Output the [x, y] coordinate of the center of the cell containing the given text.  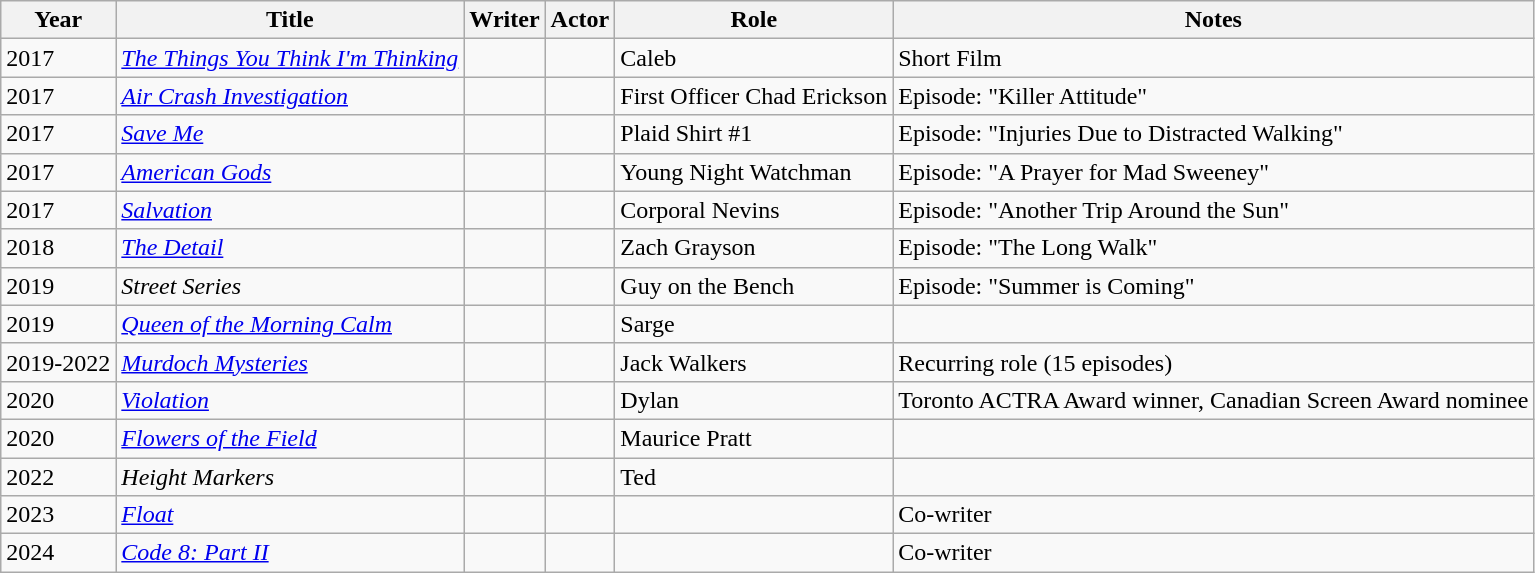
2019-2022 [58, 362]
Queen of the Morning Calm [290, 324]
Year [58, 20]
Episode: "A Prayer for Mad Sweeney" [1214, 172]
Float [290, 515]
Salvation [290, 210]
2018 [58, 248]
The Detail [290, 248]
Air Crash Investigation [290, 96]
2024 [58, 553]
Street Series [290, 286]
Notes [1214, 20]
American Gods [290, 172]
Dylan [754, 400]
Short Film [1214, 58]
Sarge [754, 324]
Toronto ACTRA Award winner, Canadian Screen Award nominee [1214, 400]
Murdoch Mysteries [290, 362]
Guy on the Bench [754, 286]
Recurring role (15 episodes) [1214, 362]
Height Markers [290, 477]
Violation [290, 400]
Episode: "The Long Walk" [1214, 248]
First Officer Chad Erickson [754, 96]
Corporal Nevins [754, 210]
Actor [580, 20]
Code 8: Part II [290, 553]
Caleb [754, 58]
Maurice Pratt [754, 438]
Flowers of the Field [290, 438]
Episode: "Killer Attitude" [1214, 96]
2022 [58, 477]
Ted [754, 477]
Zach Grayson [754, 248]
Episode: "Summer is Coming" [1214, 286]
Episode: "Injuries Due to Distracted Walking" [1214, 134]
Writer [504, 20]
Young Night Watchman [754, 172]
Episode: "Another Trip Around the Sun" [1214, 210]
Plaid Shirt #1 [754, 134]
Jack Walkers [754, 362]
2023 [58, 515]
The Things You Think I'm Thinking [290, 58]
Role [754, 20]
Save Me [290, 134]
Title [290, 20]
